Identify which cell holds the provided text, then report its (X, Y) central coordinate. 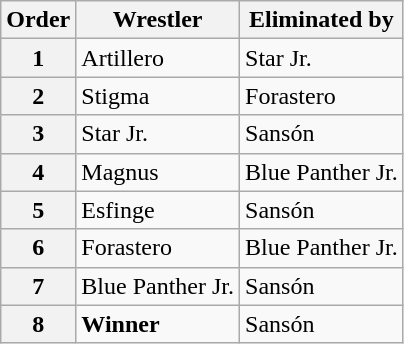
1 (38, 58)
6 (38, 248)
3 (38, 134)
Stigma (158, 96)
8 (38, 324)
2 (38, 96)
Wrestler (158, 20)
4 (38, 172)
Magnus (158, 172)
Artillero (158, 58)
Winner (158, 324)
Esfinge (158, 210)
Order (38, 20)
5 (38, 210)
Eliminated by (322, 20)
7 (38, 286)
